Locate the cell with the specified text and output its (x, y) center coordinate. 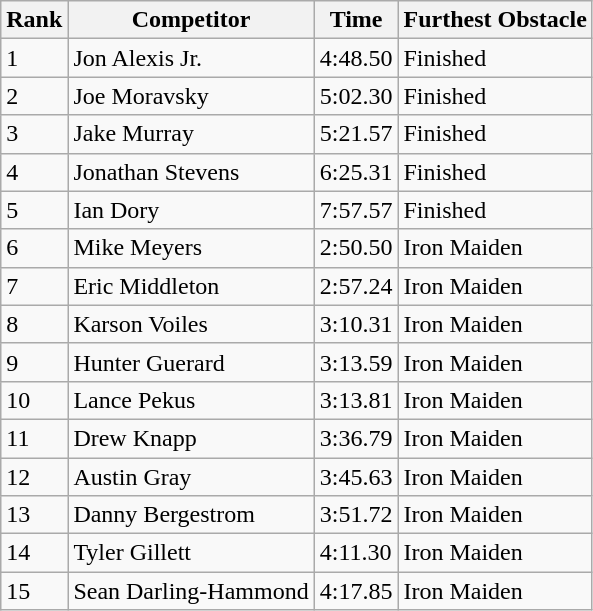
4 (34, 172)
Lance Pekus (191, 400)
Tyler Gillett (191, 553)
3:51.72 (356, 515)
7 (34, 286)
2:57.24 (356, 286)
2:50.50 (356, 248)
4:17.85 (356, 591)
1 (34, 58)
14 (34, 553)
3:13.81 (356, 400)
6 (34, 248)
3:45.63 (356, 477)
13 (34, 515)
9 (34, 362)
5 (34, 210)
3:13.59 (356, 362)
3 (34, 134)
12 (34, 477)
5:21.57 (356, 134)
Austin Gray (191, 477)
Sean Darling-Hammond (191, 591)
Hunter Guerard (191, 362)
Ian Dory (191, 210)
Time (356, 20)
Jake Murray (191, 134)
3:36.79 (356, 438)
Joe Moravsky (191, 96)
6:25.31 (356, 172)
8 (34, 324)
Drew Knapp (191, 438)
Furthest Obstacle (495, 20)
4:11.30 (356, 553)
10 (34, 400)
Jonathan Stevens (191, 172)
7:57.57 (356, 210)
Mike Meyers (191, 248)
5:02.30 (356, 96)
Jon Alexis Jr. (191, 58)
4:48.50 (356, 58)
Rank (34, 20)
Competitor (191, 20)
Eric Middleton (191, 286)
Danny Bergestrom (191, 515)
15 (34, 591)
2 (34, 96)
11 (34, 438)
Karson Voiles (191, 324)
3:10.31 (356, 324)
